Locate the cell with the specified text and output its [X, Y] center coordinate. 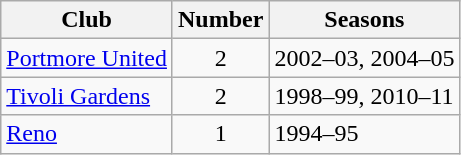
Reno [87, 134]
Number [220, 20]
1994–95 [364, 134]
Club [87, 20]
1998–99, 2010–11 [364, 96]
1 [220, 134]
Portmore United [87, 58]
Tivoli Gardens [87, 96]
Seasons [364, 20]
2002–03, 2004–05 [364, 58]
